Identify which cell holds the provided text, then report its [X, Y] central coordinate. 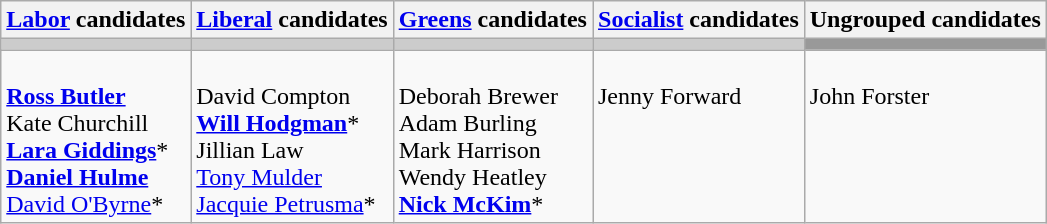
Deborah Brewer Adam Burling Mark Harrison Wendy Heatley Nick McKim* [492, 136]
Ungrouped candidates [925, 20]
John Forster [925, 136]
David Compton Will Hodgman* Jillian Law Tony Mulder Jacquie Petrusma* [292, 136]
Greens candidates [492, 20]
Liberal candidates [292, 20]
Socialist candidates [698, 20]
Jenny Forward [698, 136]
Labor candidates [96, 20]
Ross Butler Kate Churchill Lara Giddings* Daniel Hulme David O'Byrne* [96, 136]
